Scan for the cell matching the given text and deliver its (x, y) coordinate at center. 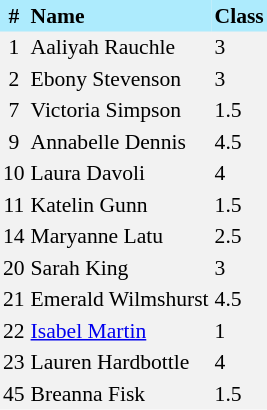
20 (14, 268)
Victoria Simpson (120, 110)
23 (14, 362)
Breanna Fisk (120, 394)
2.5 (240, 236)
2 (14, 79)
45 (14, 394)
22 (14, 331)
21 (14, 300)
Maryanne Latu (120, 236)
Emerald Wilmshurst (120, 300)
Annabelle Dennis (120, 142)
Laura Davoli (120, 174)
Sarah King (120, 268)
Isabel Martin (120, 331)
14 (14, 236)
Aaliyah Rauchle (120, 48)
Class (240, 16)
7 (14, 110)
# (14, 16)
Katelin Gunn (120, 205)
Name (120, 16)
Ebony Stevenson (120, 79)
9 (14, 142)
Lauren Hardbottle (120, 362)
10 (14, 174)
11 (14, 205)
